Return the [X, Y] coordinate for the center point of the cell that contains the specified text.  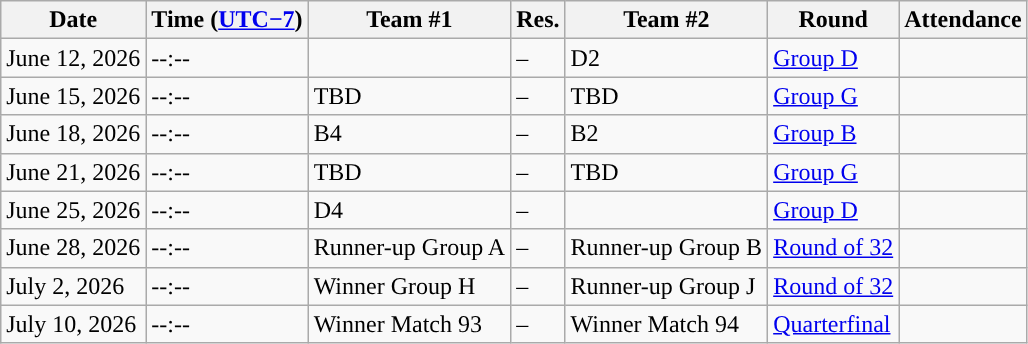
Attendance [963, 20]
July 2, 2026 [74, 286]
Date [74, 20]
Winner Match 93 [410, 324]
Runner-up Group A [410, 248]
June 21, 2026 [74, 172]
D2 [666, 58]
Res. [538, 20]
June 15, 2026 [74, 96]
Winner Match 94 [666, 324]
June 28, 2026 [74, 248]
Group B [834, 134]
Team #1 [410, 20]
June 25, 2026 [74, 210]
July 10, 2026 [74, 324]
Runner-up Group J [666, 286]
June 12, 2026 [74, 58]
Team #2 [666, 20]
Time (UTC−7) [227, 20]
B4 [410, 134]
Runner-up Group B [666, 248]
June 18, 2026 [74, 134]
Quarterfinal [834, 324]
B2 [666, 134]
Round [834, 20]
D4 [410, 210]
Winner Group H [410, 286]
